Search for the cell housing the specified text and yield its (x, y) center coordinate. 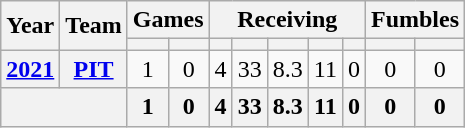
PIT (94, 69)
Team (94, 26)
Year (30, 26)
Receiving (287, 20)
Games (168, 20)
2021 (30, 69)
Fumbles (414, 20)
